Determine the [x, y] coordinate at the center of the cell enclosing the given text.  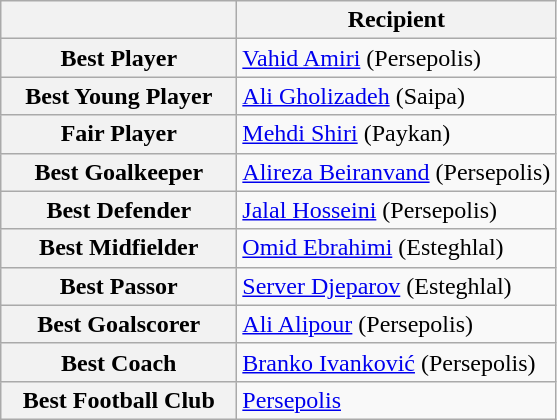
Best Football Club [119, 400]
Alireza Beiranvand (Persepolis) [396, 172]
Ali Alipour (Persepolis) [396, 324]
Jalal Hosseini (Persepolis) [396, 210]
Best Coach [119, 362]
Ali Gholizadeh (Saipa) [396, 96]
Recipient [396, 20]
Omid Ebrahimi (Esteghlal) [396, 248]
Fair Player [119, 134]
Best Passor [119, 286]
Best Goalscorer [119, 324]
Best Midfielder [119, 248]
Server Djeparov (Esteghlal) [396, 286]
Best Goalkeeper [119, 172]
Best Young Player [119, 96]
Vahid Amiri (Persepolis) [396, 58]
Persepolis [396, 400]
Branko Ivanković (Persepolis) [396, 362]
Mehdi Shiri (Paykan) [396, 134]
Best Defender [119, 210]
Best Player [119, 58]
